For the text-containing cell, return its midpoint in (x, y) coordinate format. 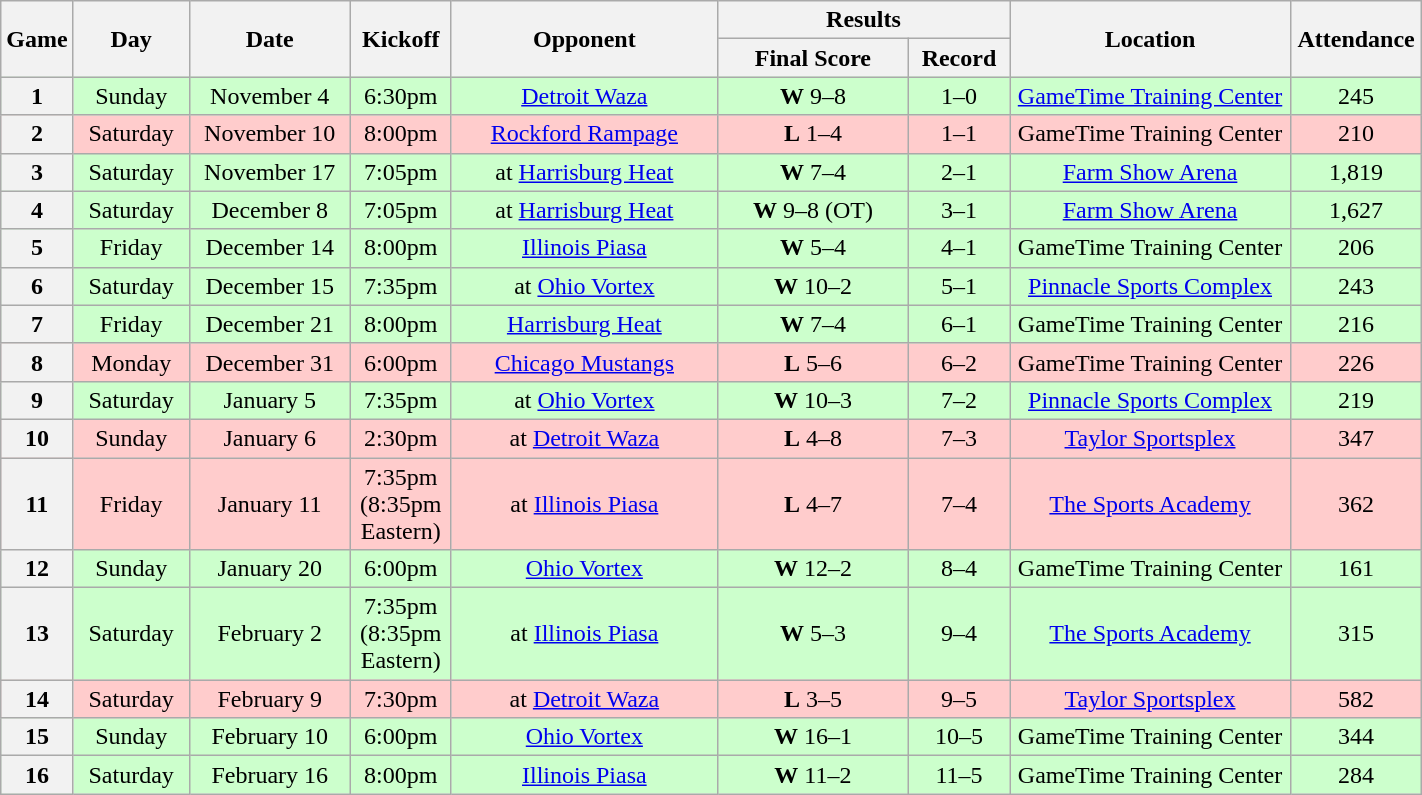
210 (1356, 134)
Location (1150, 39)
Final Score (812, 58)
216 (1356, 324)
4 (37, 210)
245 (1356, 96)
W 11–2 (812, 775)
10–5 (958, 737)
January 11 (270, 504)
Detroit Waza (584, 96)
January 6 (270, 438)
Chicago Mustangs (584, 362)
3–1 (958, 210)
2 (37, 134)
9 (37, 400)
15 (37, 737)
1 (37, 96)
6–2 (958, 362)
12 (37, 569)
1–1 (958, 134)
Rockford Rampage (584, 134)
W 9–8 (OT) (812, 210)
7–2 (958, 400)
11 (37, 504)
February 10 (270, 737)
Date (270, 39)
582 (1356, 699)
14 (37, 699)
6:30pm (400, 96)
2–1 (958, 172)
226 (1356, 362)
L 4–7 (812, 504)
1,819 (1356, 172)
December 21 (270, 324)
284 (1356, 775)
L 1–4 (812, 134)
W 16–1 (812, 737)
W 5–4 (812, 248)
Harrisburg Heat (584, 324)
6 (37, 286)
2:30pm (400, 438)
11–5 (958, 775)
W 12–2 (812, 569)
November 4 (270, 96)
W 9–8 (812, 96)
7:30pm (400, 699)
February 9 (270, 699)
November 17 (270, 172)
219 (1356, 400)
6–1 (958, 324)
9–5 (958, 699)
1–0 (958, 96)
7 (37, 324)
10 (37, 438)
February 2 (270, 634)
February 16 (270, 775)
Game (37, 39)
L 5–6 (812, 362)
L 3–5 (812, 699)
206 (1356, 248)
January 20 (270, 569)
December 8 (270, 210)
January 5 (270, 400)
8–4 (958, 569)
December 15 (270, 286)
December 31 (270, 362)
344 (1356, 737)
8 (37, 362)
December 14 (270, 248)
1,627 (1356, 210)
243 (1356, 286)
W 5–3 (812, 634)
7–3 (958, 438)
9–4 (958, 634)
November 10 (270, 134)
Record (958, 58)
347 (1356, 438)
Monday (131, 362)
Results (863, 20)
13 (37, 634)
Attendance (1356, 39)
L 4–8 (812, 438)
Kickoff (400, 39)
4–1 (958, 248)
362 (1356, 504)
16 (37, 775)
Day (131, 39)
315 (1356, 634)
3 (37, 172)
5 (37, 248)
Opponent (584, 39)
161 (1356, 569)
W 10–2 (812, 286)
7–4 (958, 504)
5–1 (958, 286)
W 10–3 (812, 400)
